Pinpoint the cell where the given text exists, returning its (x, y) midpoint coordinate. 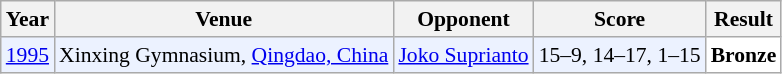
Result (744, 19)
Opponent (463, 19)
Venue (224, 19)
Joko Suprianto (463, 55)
15–9, 14–17, 1–15 (620, 55)
Bronze (744, 55)
Score (620, 19)
Xinxing Gymnasium, Qingdao, China (224, 55)
1995 (28, 55)
Year (28, 19)
